Identify which cell holds the provided text, then report its [x, y] central coordinate. 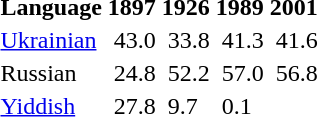
41.3 [240, 40]
43.0 [132, 40]
52.2 [186, 73]
33.8 [186, 40]
57.0 [240, 73]
24.8 [132, 73]
